Return (x, y) of the center of cell containing provided text 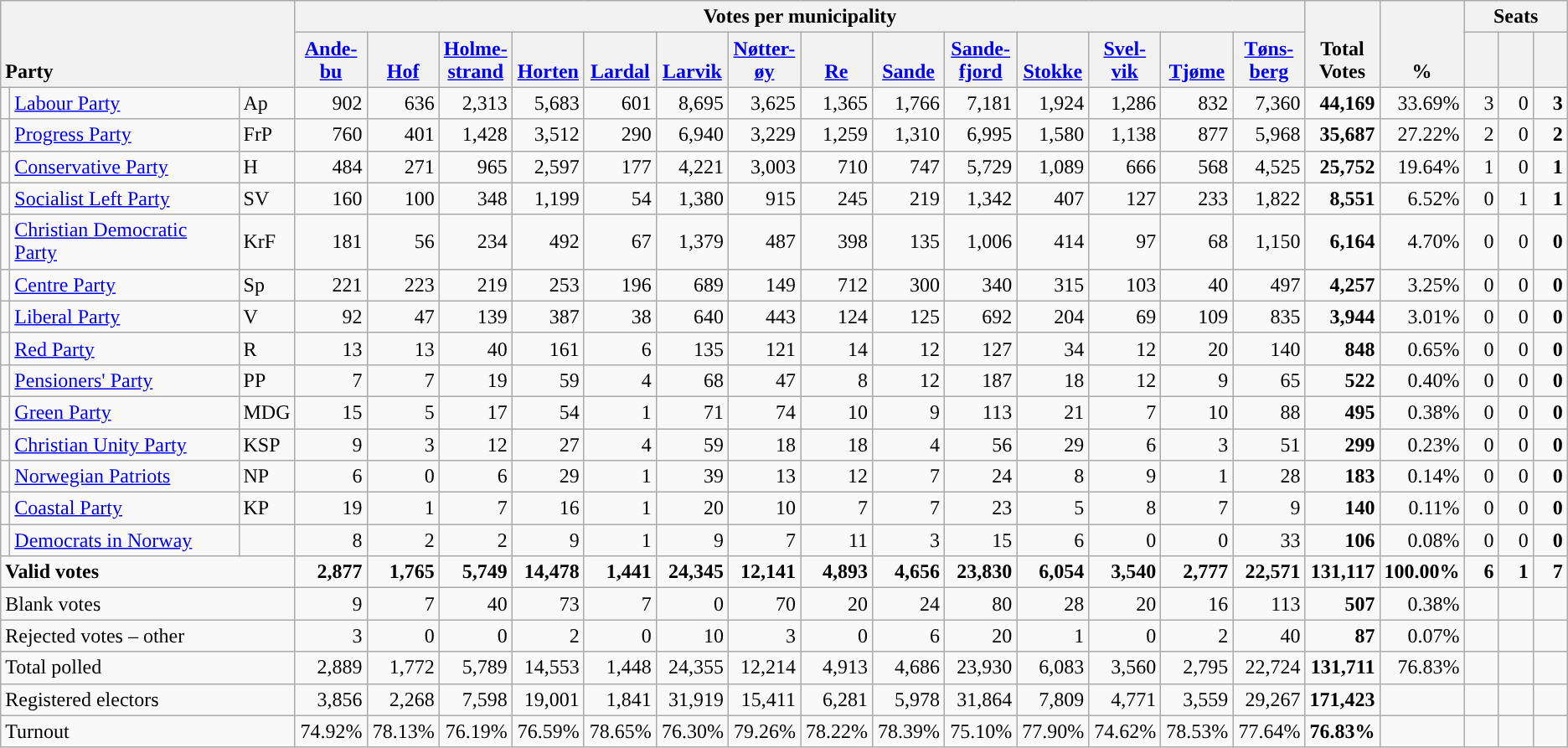
Christian Unity Party (124, 445)
11 (837, 540)
1,342 (981, 199)
666 (1125, 167)
387 (548, 317)
65 (1269, 380)
0.14% (1422, 477)
0.08% (1422, 540)
25,752 (1342, 167)
76.59% (548, 731)
Christian Democratic Party (124, 241)
484 (331, 167)
Progress Party (124, 135)
14,478 (548, 572)
FrP (266, 135)
Tøns- berg (1269, 60)
1,379 (692, 241)
1,310 (909, 135)
74.62% (1125, 731)
Valid votes (147, 572)
4.70% (1422, 241)
601 (620, 103)
70 (764, 604)
87 (1342, 636)
1,822 (1269, 199)
131,711 (1342, 668)
33.69% (1422, 103)
1,089 (1053, 167)
131,117 (1342, 572)
4,686 (909, 668)
76.30% (692, 731)
0.07% (1422, 636)
31,864 (981, 699)
34 (1053, 348)
965 (476, 167)
Democrats in Norway (124, 540)
568 (1197, 167)
Seats (1516, 17)
492 (548, 241)
5,789 (476, 668)
6,083 (1053, 668)
Registered electors (147, 699)
31,919 (692, 699)
522 (1342, 380)
78.39% (909, 731)
712 (837, 285)
5,968 (1269, 135)
6,054 (1053, 572)
51 (1269, 445)
234 (476, 241)
507 (1342, 604)
1,138 (1125, 135)
44,169 (1342, 103)
27.22% (1422, 135)
Turnout (147, 731)
177 (620, 167)
5,683 (548, 103)
3,560 (1125, 668)
6,164 (1342, 241)
497 (1269, 285)
161 (548, 348)
KSP (266, 445)
14 (837, 348)
69 (1125, 317)
76.19% (476, 731)
6,940 (692, 135)
640 (692, 317)
1,766 (909, 103)
747 (909, 167)
221 (331, 285)
4,771 (1125, 699)
Sande (909, 60)
8,551 (1342, 199)
290 (620, 135)
5,749 (476, 572)
78.13% (403, 731)
1,286 (1125, 103)
877 (1197, 135)
100 (403, 199)
407 (1053, 199)
Party (147, 44)
Liberal Party (124, 317)
SV (266, 199)
23 (981, 508)
4,913 (837, 668)
29,267 (1269, 699)
760 (331, 135)
689 (692, 285)
74 (764, 412)
1,441 (620, 572)
MDG (266, 412)
0.11% (1422, 508)
Holme- strand (476, 60)
2,795 (1197, 668)
1,259 (837, 135)
Conservative Party (124, 167)
3,625 (764, 103)
Hof (403, 60)
Nøtter- øy (764, 60)
35,687 (1342, 135)
2,597 (548, 167)
27 (548, 445)
Votes per municipality (800, 17)
Ande- bu (331, 60)
2,877 (331, 572)
315 (1053, 285)
12,141 (764, 572)
77.90% (1053, 731)
139 (476, 317)
1,772 (403, 668)
6,281 (837, 699)
Centre Party (124, 285)
1,150 (1269, 241)
3,944 (1342, 317)
0.65% (1422, 348)
Larvik (692, 60)
271 (403, 167)
253 (548, 285)
171,423 (1342, 699)
Re (837, 60)
181 (331, 241)
414 (1053, 241)
835 (1269, 317)
3,003 (764, 167)
1,199 (548, 199)
1,380 (692, 199)
Sp (266, 285)
7,809 (1053, 699)
348 (476, 199)
Pensioners' Party (124, 380)
832 (1197, 103)
71 (692, 412)
7,598 (476, 699)
Ap (266, 103)
24,345 (692, 572)
1,841 (620, 699)
3,229 (764, 135)
4,257 (1342, 285)
3,512 (548, 135)
487 (764, 241)
23,930 (981, 668)
88 (1269, 412)
Rejected votes – other (147, 636)
100.00% (1422, 572)
H (266, 167)
4,656 (909, 572)
3.25% (1422, 285)
19.64% (1422, 167)
443 (764, 317)
Blank votes (147, 604)
196 (620, 285)
Total Votes (1342, 44)
160 (331, 199)
15,411 (764, 699)
121 (764, 348)
8,695 (692, 103)
398 (837, 241)
Socialist Left Party (124, 199)
233 (1197, 199)
Total polled (147, 668)
39 (692, 477)
Svel- vik (1125, 60)
KrF (266, 241)
6.52% (1422, 199)
NP (266, 477)
1,765 (403, 572)
103 (1125, 285)
1,448 (620, 668)
2,268 (403, 699)
Coastal Party (124, 508)
KP (266, 508)
124 (837, 317)
299 (1342, 445)
3,856 (331, 699)
19,001 (548, 699)
22,724 (1269, 668)
4,221 (692, 167)
22,571 (1269, 572)
Tjøme (1197, 60)
Lardal (620, 60)
3.01% (1422, 317)
74.92% (331, 731)
12,214 (764, 668)
0.40% (1422, 380)
R (266, 348)
Green Party (124, 412)
2,313 (476, 103)
78.65% (620, 731)
3,540 (1125, 572)
24,355 (692, 668)
1,006 (981, 241)
902 (331, 103)
5,978 (909, 699)
204 (1053, 317)
223 (403, 285)
915 (764, 199)
33 (1269, 540)
PP (266, 380)
38 (620, 317)
% (1422, 44)
125 (909, 317)
300 (909, 285)
149 (764, 285)
80 (981, 604)
Horten (548, 60)
3,559 (1197, 699)
77.64% (1269, 731)
1,924 (1053, 103)
23,830 (981, 572)
Norwegian Patriots (124, 477)
710 (837, 167)
0.23% (1422, 445)
109 (1197, 317)
106 (1342, 540)
14,553 (548, 668)
183 (1342, 477)
79.26% (764, 731)
7,181 (981, 103)
17 (476, 412)
4,525 (1269, 167)
495 (1342, 412)
7,360 (1269, 103)
401 (403, 135)
97 (1125, 241)
2,777 (1197, 572)
Sande- fjord (981, 60)
2,889 (331, 668)
4,893 (837, 572)
187 (981, 380)
78.22% (837, 731)
692 (981, 317)
245 (837, 199)
21 (1053, 412)
1,428 (476, 135)
340 (981, 285)
Labour Party (124, 103)
67 (620, 241)
92 (331, 317)
636 (403, 103)
73 (548, 604)
Stokke (1053, 60)
1,365 (837, 103)
5,729 (981, 167)
78.53% (1197, 731)
Red Party (124, 348)
75.10% (981, 731)
848 (1342, 348)
6,995 (981, 135)
V (266, 317)
1,580 (1053, 135)
